From the cell containing the given text, extract its center point as (x, y) coordinate. 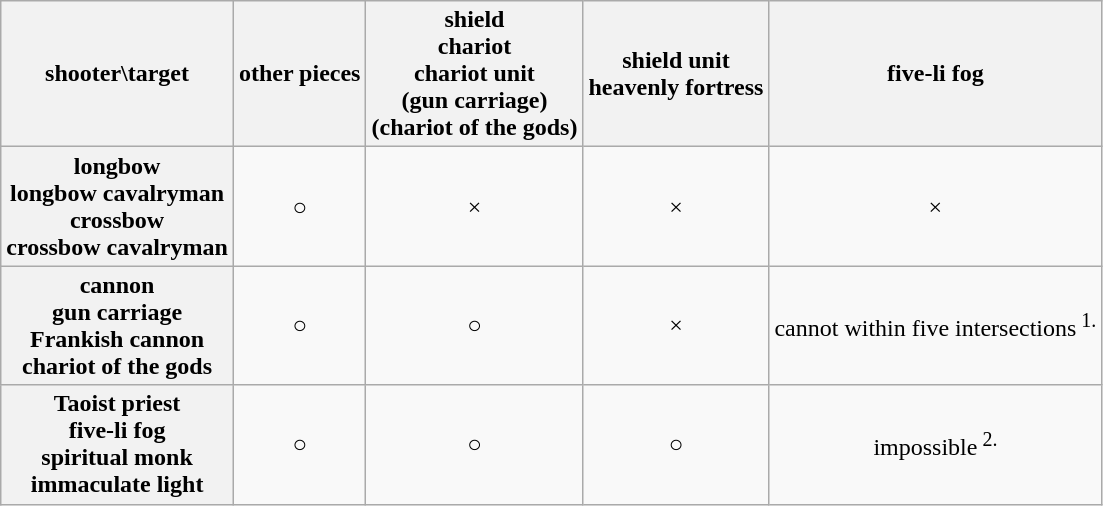
shieldchariotchariot unit(gun carriage)(chariot of the gods) (474, 74)
impossible 2. (936, 444)
five-li fog (936, 74)
other pieces (300, 74)
Taoist priest five-li fogspiritual monk immaculate light (118, 444)
shooter\target (118, 74)
cannon gun carriageFrankish cannon chariot of the gods (118, 326)
cannot within five intersections 1. (936, 326)
longbow longbow cavalrymancrossbow crossbow cavalryman (118, 206)
shield unitheavenly fortress (676, 74)
